Scan for the cell matching the given text and deliver its (x, y) coordinate at center. 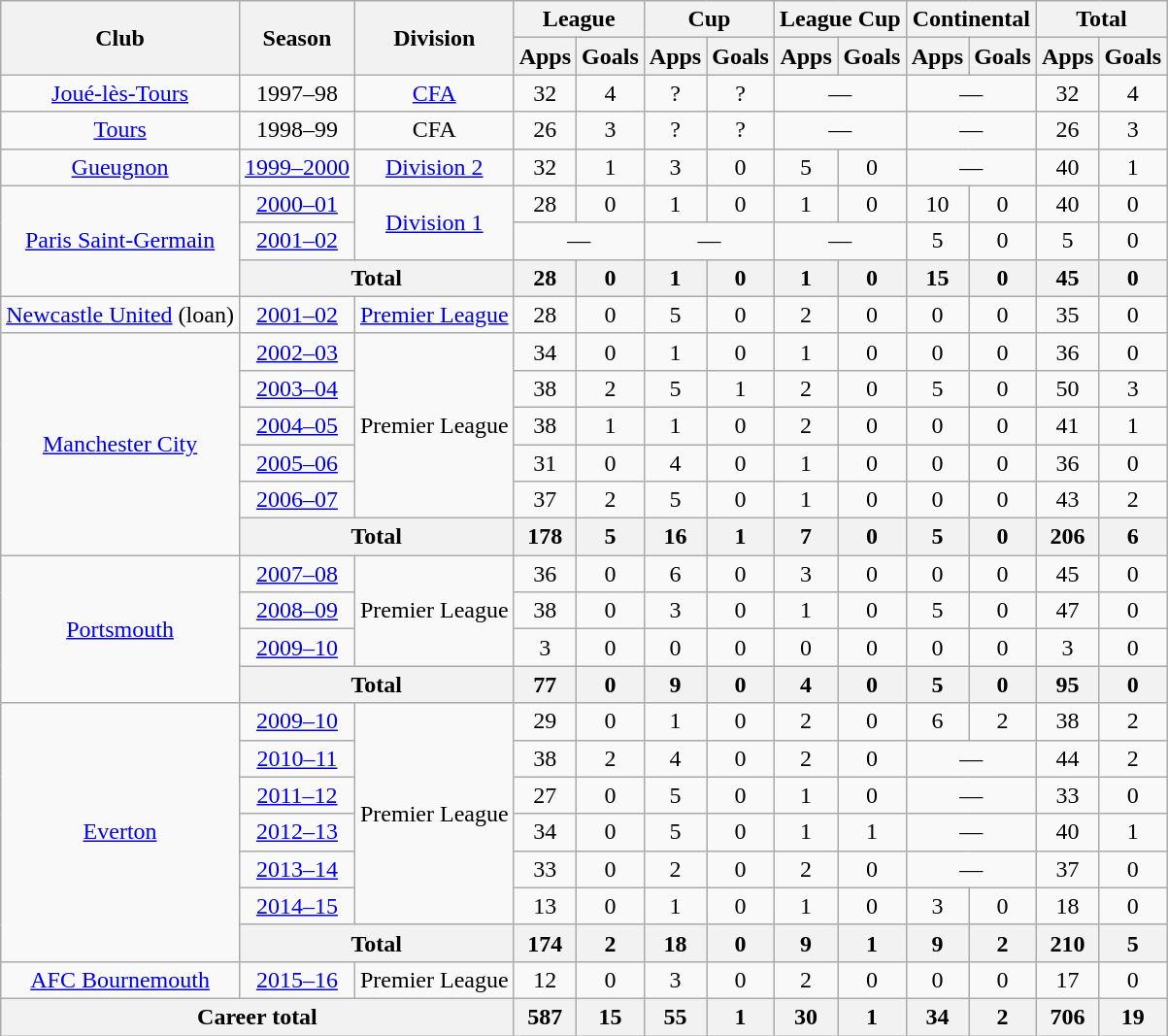
Tours (120, 130)
Career total (257, 1017)
Portsmouth (120, 629)
League (579, 19)
Cup (709, 19)
Newcastle United (loan) (120, 315)
35 (1067, 315)
587 (545, 1017)
Joué-lès-Tours (120, 93)
29 (545, 721)
Manchester City (120, 444)
10 (937, 204)
2000–01 (297, 204)
16 (675, 537)
2003–04 (297, 388)
Division (434, 38)
174 (545, 943)
Club (120, 38)
210 (1067, 943)
30 (806, 1017)
706 (1067, 1017)
2007–08 (297, 574)
2010–11 (297, 758)
2006–07 (297, 500)
AFC Bournemouth (120, 980)
Season (297, 38)
Division 2 (434, 167)
7 (806, 537)
2011–12 (297, 795)
Continental (971, 19)
2012–13 (297, 832)
50 (1067, 388)
2013–14 (297, 869)
1997–98 (297, 93)
47 (1067, 611)
95 (1067, 685)
2004–05 (297, 425)
1998–99 (297, 130)
55 (675, 1017)
12 (545, 980)
27 (545, 795)
44 (1067, 758)
2005–06 (297, 463)
2014–15 (297, 906)
Paris Saint-Germain (120, 241)
League Cup (840, 19)
2008–09 (297, 611)
19 (1133, 1017)
2002–03 (297, 351)
41 (1067, 425)
77 (545, 685)
43 (1067, 500)
Everton (120, 832)
31 (545, 463)
2015–16 (297, 980)
1999–2000 (297, 167)
178 (545, 537)
Gueugnon (120, 167)
17 (1067, 980)
Division 1 (434, 222)
206 (1067, 537)
13 (545, 906)
